Return [x, y] of the center of cell containing provided text 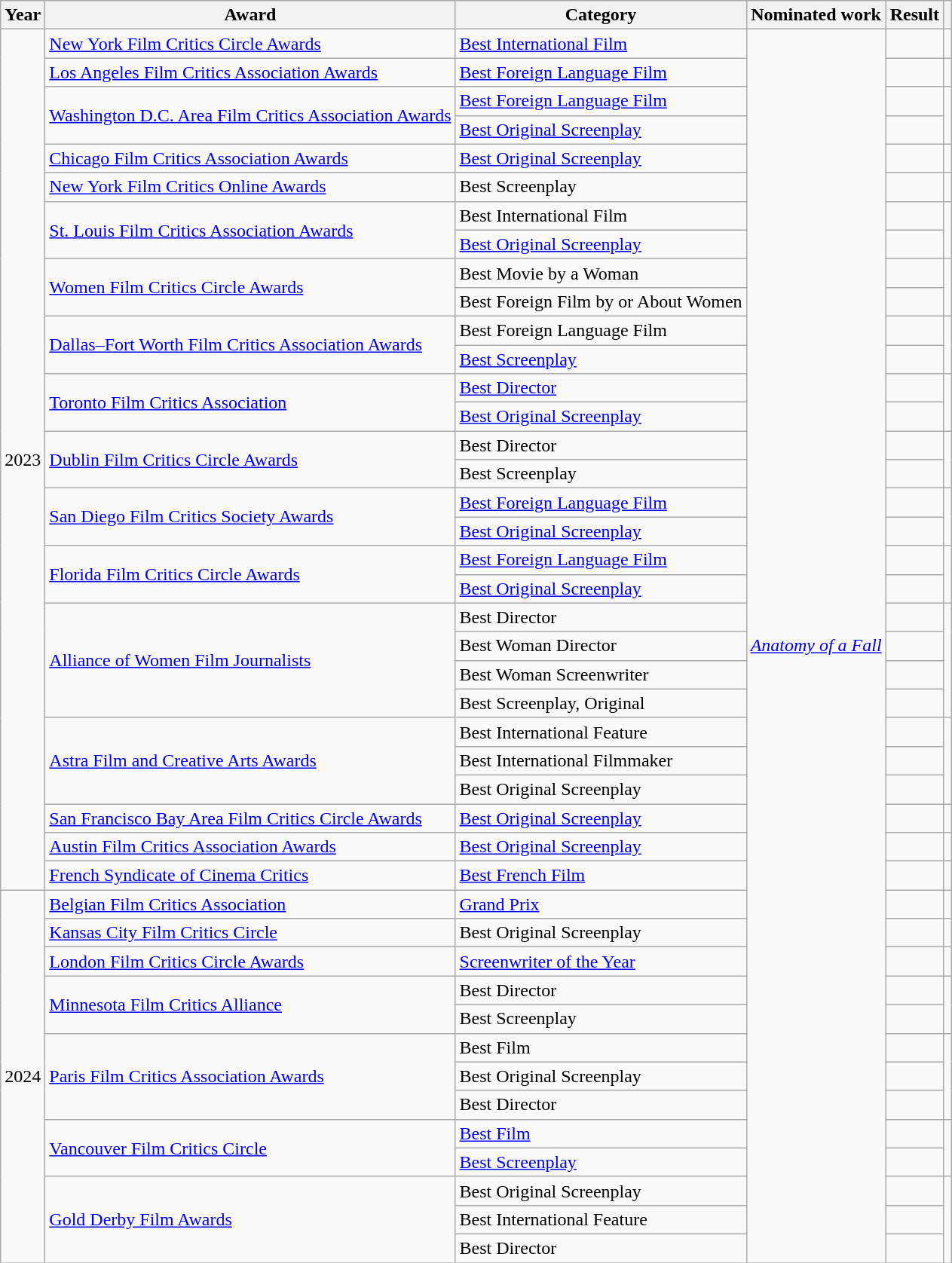
St. Louis Film Critics Association Awards [250, 230]
Washington D.C. Area Film Critics Association Awards [250, 115]
Vancouver Film Critics Circle [250, 1148]
Belgian Film Critics Association [250, 904]
Dallas–Fort Worth Film Critics Association Awards [250, 344]
Florida Film Critics Circle Awards [250, 574]
Gold Derby Film Awards [250, 1219]
Paris Film Critics Association Awards [250, 1076]
Anatomy of a Fall [816, 647]
2023 [23, 460]
Award [250, 15]
Women Film Critics Circle Awards [250, 287]
Chicago Film Critics Association Awards [250, 158]
Dublin Film Critics Circle Awards [250, 460]
Best French Film [601, 876]
Minnesota Film Critics Alliance [250, 1005]
Result [914, 15]
French Syndicate of Cinema Critics [250, 876]
Year [23, 15]
London Film Critics Circle Awards [250, 962]
Astra Film and Creative Arts Awards [250, 760]
San Francisco Bay Area Film Critics Circle Awards [250, 818]
Category [601, 15]
Toronto Film Critics Association [250, 402]
New York Film Critics Online Awards [250, 187]
Kansas City Film Critics Circle [250, 933]
Los Angeles Film Critics Association Awards [250, 72]
2024 [23, 1076]
Nominated work [816, 15]
New York Film Critics Circle Awards [250, 44]
Best International Filmmaker [601, 760]
Best Woman Director [601, 646]
Best Woman Screenwriter [601, 674]
San Diego Film Critics Society Awards [250, 517]
Screenwriter of the Year [601, 962]
Grand Prix [601, 904]
Best Screenplay, Original [601, 703]
Austin Film Critics Association Awards [250, 847]
Alliance of Women Film Journalists [250, 660]
Best Movie by a Woman [601, 273]
Best Foreign Film by or About Women [601, 301]
